From the cell containing the given text, extract its center point as (x, y) coordinate. 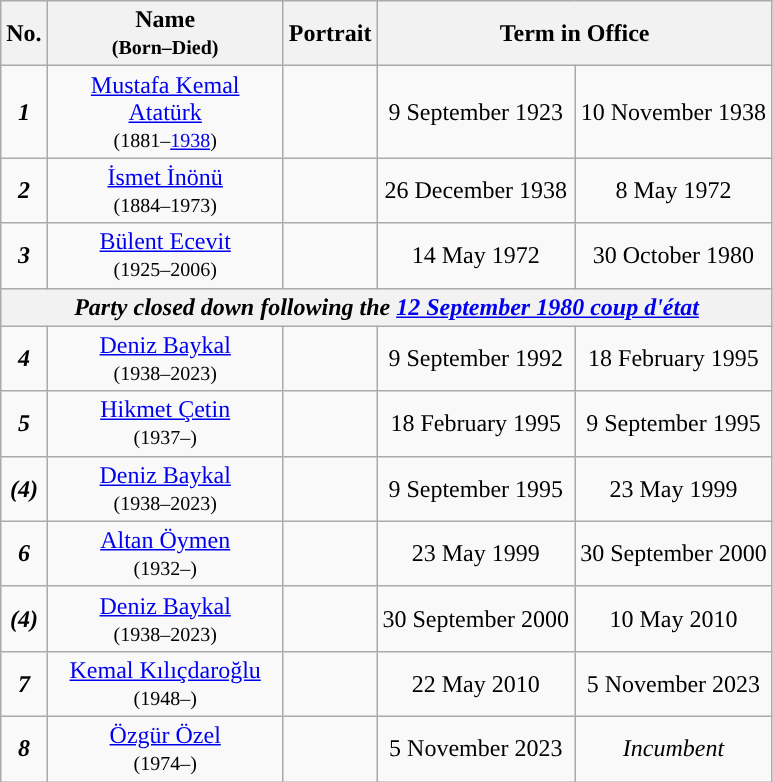
Party closed down following the 12 September 1980 coup d'état (387, 307)
14 May 1972 (476, 256)
Portrait (330, 34)
Term in Office (574, 34)
10 May 2010 (674, 618)
Altan Öymen(1932–) (165, 554)
8 May 1972 (674, 190)
2 (24, 190)
6 (24, 554)
9 September 1992 (476, 358)
Incumbent (674, 748)
3 (24, 256)
9 September 1923 (476, 112)
Bülent Ecevit(1925–2006) (165, 256)
Özgür Özel(1974–) (165, 748)
Hikmet Çetin(1937–) (165, 424)
7 (24, 684)
No. (24, 34)
8 (24, 748)
22 May 2010 (476, 684)
Kemal Kılıçdaroğlu(1948–) (165, 684)
4 (24, 358)
5 (24, 424)
İsmet İnönü(1884–1973) (165, 190)
Name(Born–Died) (165, 34)
1 (24, 112)
10 November 1938 (674, 112)
30 October 1980 (674, 256)
Mustafa Kemal Atatürk(1881–1938) (165, 112)
26 December 1938 (476, 190)
